For the text-containing cell, return its midpoint in [X, Y] coordinate format. 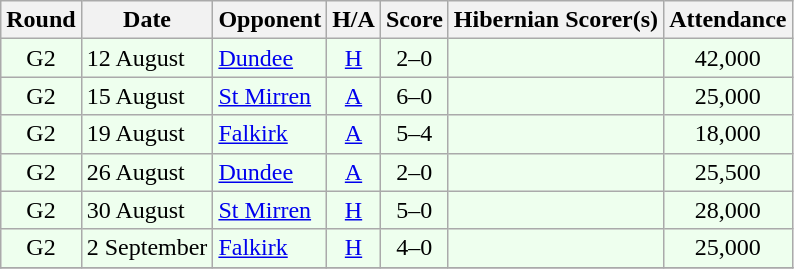
2 September [147, 248]
42,000 [728, 58]
28,000 [728, 210]
4–0 [414, 248]
12 August [147, 58]
Date [147, 20]
19 August [147, 134]
25,500 [728, 172]
6–0 [414, 96]
18,000 [728, 134]
H/A [354, 20]
26 August [147, 172]
15 August [147, 96]
30 August [147, 210]
Attendance [728, 20]
Opponent [270, 20]
Hibernian Scorer(s) [556, 20]
Round [41, 20]
Score [414, 20]
5–4 [414, 134]
5–0 [414, 210]
